Capture the cell that displays the provided text and extract its [X, Y] central coordinate. 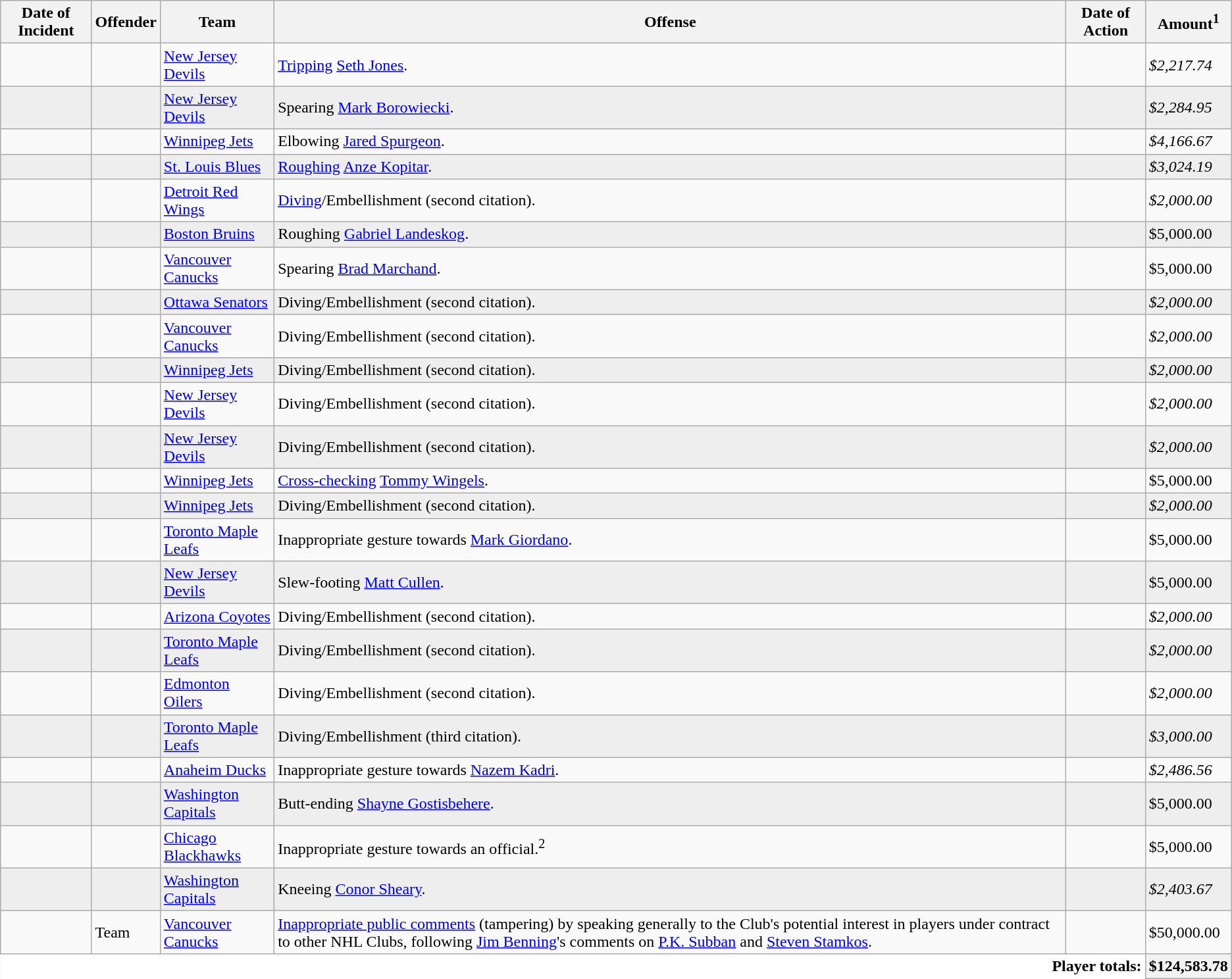
Ottawa Senators [217, 302]
Inappropriate gesture towards Mark Giordano. [670, 540]
Roughing Anze Kopitar. [670, 166]
$124,583.78 [1189, 966]
St. Louis Blues [217, 166]
Inappropriate gesture towards an official.2 [670, 846]
Player totals: [573, 966]
Elbowing Jared Spurgeon. [670, 141]
$2,486.56 [1189, 770]
Date of Incident [46, 22]
Detroit Red Wings [217, 200]
Amount1 [1189, 22]
Butt-ending Shayne Gostisbehere. [670, 804]
Boston Bruins [217, 234]
Anaheim Ducks [217, 770]
Cross-checking Tommy Wingels. [670, 481]
Tripping Seth Jones. [670, 64]
$2,217.74 [1189, 64]
$50,000.00 [1189, 932]
Offender [126, 22]
Diving/Embellishment (third citation). [670, 736]
Offense [670, 22]
Slew-footing Matt Cullen. [670, 583]
$2,284.95 [1189, 108]
Roughing Gabriel Landeskog. [670, 234]
Edmonton Oilers [217, 693]
Kneeing Conor Sheary. [670, 890]
Arizona Coyotes [217, 616]
$3,000.00 [1189, 736]
$4,166.67 [1189, 141]
$3,024.19 [1189, 166]
$2,403.67 [1189, 890]
Chicago Blackhawks [217, 846]
Inappropriate gesture towards Nazem Kadri. [670, 770]
Spearing Mark Borowiecki. [670, 108]
Date of Action [1106, 22]
Spearing Brad Marchand. [670, 268]
